Scan for the cell matching the given text and deliver its [x, y] coordinate at center. 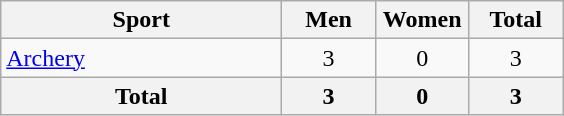
Archery [142, 58]
Men [329, 20]
Women [422, 20]
Sport [142, 20]
